Search for the cell housing the specified text and yield its [X, Y] center coordinate. 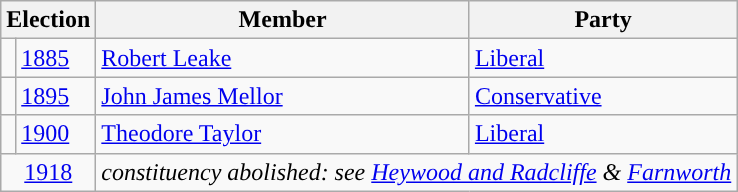
1918 [48, 172]
John James Mellor [283, 96]
Conservative [602, 96]
1895 [56, 96]
Theodore Taylor [283, 134]
Party [602, 20]
Member [283, 20]
1900 [56, 134]
constituency abolished: see Heywood and Radcliffe & Farnworth [416, 172]
Election [48, 20]
Robert Leake [283, 58]
1885 [56, 58]
